Pinpoint the cell where the given text exists, returning its [x, y] midpoint coordinate. 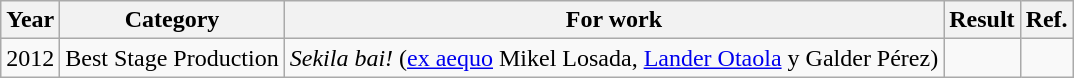
For work [614, 20]
Sekila bai! (ex aequo Mikel Losada, Lander Otaola y Galder Pérez) [614, 58]
Best Stage Production [172, 58]
Year [30, 20]
2012 [30, 58]
Result [982, 20]
Ref. [1046, 20]
Category [172, 20]
